Return the (X, Y) coordinate for the center point of the cell that contains the specified text.  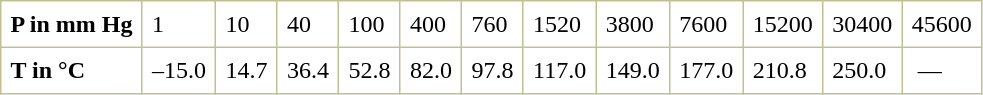
–15.0 (179, 70)
— (942, 70)
97.8 (493, 70)
100 (370, 24)
177.0 (706, 70)
82.0 (431, 70)
30400 (862, 24)
10 (247, 24)
1520 (560, 24)
210.8 (783, 70)
52.8 (370, 70)
40 (308, 24)
36.4 (308, 70)
1 (179, 24)
149.0 (633, 70)
T in °C (72, 70)
117.0 (560, 70)
250.0 (862, 70)
7600 (706, 24)
15200 (783, 24)
45600 (942, 24)
14.7 (247, 70)
760 (493, 24)
400 (431, 24)
P in mm Hg (72, 24)
3800 (633, 24)
